Locate the cell with the specified text and output its (X, Y) center coordinate. 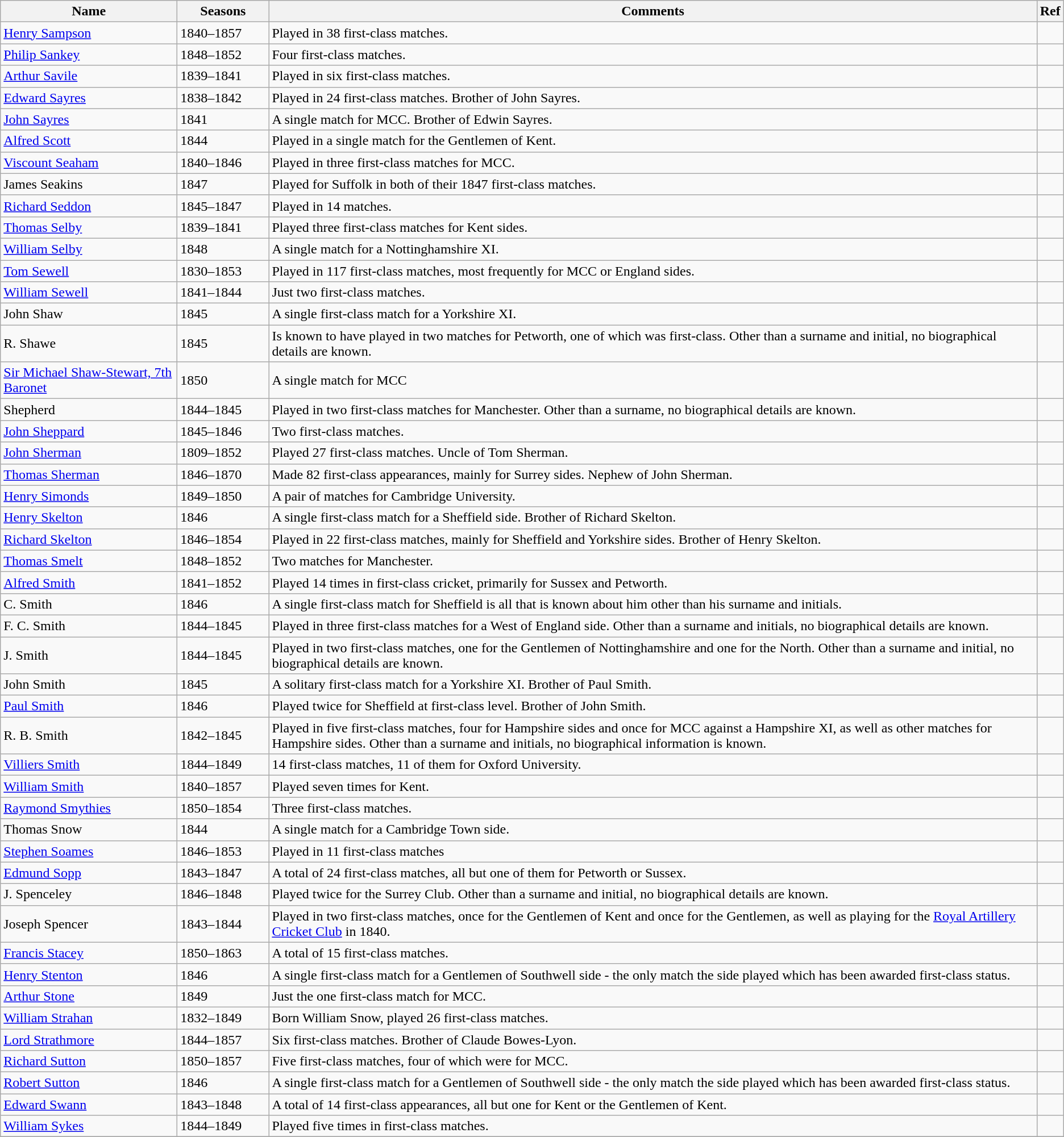
Viscount Seaham (89, 163)
A single match for MCC. Brother of Edwin Sayres. (652, 119)
A single match for a Cambridge Town side. (652, 830)
Played for Suffolk in both of their 1847 first-class matches. (652, 184)
John Smith (89, 685)
1843–1848 (223, 1105)
1850 (223, 381)
A single first-class match for Sheffield is all that is known about him other than his surname and initials. (652, 604)
1850–1863 (223, 953)
Edward Swann (89, 1105)
Played in two first-class matches for Manchester. Other than a surname, no biographical details are known. (652, 410)
A solitary first-class match for a Yorkshire XI. Brother of Paul Smith. (652, 685)
Played in 38 first-class matches. (652, 33)
Played seven times for Kent. (652, 786)
Played in 14 matches. (652, 206)
C. Smith (89, 604)
1850–1857 (223, 1061)
Seasons (223, 11)
Thomas Snow (89, 830)
John Sayres (89, 119)
Six first-class matches. Brother of Claude Bowes-Lyon. (652, 1039)
Played in 22 first-class matches, mainly for Sheffield and Yorkshire sides. Brother of Henry Skelton. (652, 539)
William Smith (89, 786)
1845–1847 (223, 206)
Played 27 first-class matches. Uncle of Tom Sherman. (652, 453)
Raymond Smythies (89, 808)
Made 82 first-class appearances, mainly for Surrey sides. Nephew of John Sherman. (652, 474)
John Sheppard (89, 431)
Thomas Smelt (89, 561)
A single first-class match for a Yorkshire XI. (652, 314)
J. Smith (89, 655)
Lord Strathmore (89, 1039)
A total of 14 first-class appearances, all but one for Kent or the Gentlemen of Kent. (652, 1105)
1838–1842 (223, 98)
Alfred Smith (89, 582)
Arthur Savile (89, 76)
Comments (652, 11)
Two first-class matches. (652, 431)
1848 (223, 249)
1841 (223, 119)
1846–1870 (223, 474)
Henry Stenton (89, 974)
Played three first-class matches for Kent sides. (652, 227)
1830–1853 (223, 271)
Edward Sayres (89, 98)
R. Shawe (89, 343)
1840–1846 (223, 163)
Shepherd (89, 410)
Richard Skelton (89, 539)
Played five times in first-class matches. (652, 1126)
Villiers Smith (89, 765)
Ref (1050, 11)
Played in three first-class matches for a West of England side. Other than a surname and initials, no biographical details are known. (652, 626)
R. B. Smith (89, 735)
1847 (223, 184)
Played in a single match for the Gentlemen of Kent. (652, 141)
Played in 24 first-class matches. Brother of John Sayres. (652, 98)
1832–1849 (223, 1018)
Francis Stacey (89, 953)
William Strahan (89, 1018)
1841–1844 (223, 293)
1843–1847 (223, 873)
1842–1845 (223, 735)
A single match for MCC (652, 381)
Stephen Soames (89, 851)
Just the one first-class match for MCC. (652, 996)
14 first-class matches, 11 of them for Oxford University. (652, 765)
William Sykes (89, 1126)
1809–1852 (223, 453)
Philip Sankey (89, 55)
A single first-class match for a Sheffield side. Brother of Richard Skelton. (652, 518)
Five first-class matches, four of which were for MCC. (652, 1061)
A total of 24 first-class matches, all but one of them for Petworth or Sussex. (652, 873)
Born William Snow, played 26 first-class matches. (652, 1018)
Thomas Sherman (89, 474)
James Seakins (89, 184)
Thomas Selby (89, 227)
Played in 11 first-class matches (652, 851)
1845–1846 (223, 431)
William Selby (89, 249)
Alfred Scott (89, 141)
Three first-class matches. (652, 808)
1850–1854 (223, 808)
Two matches for Manchester. (652, 561)
Paul Smith (89, 706)
Joseph Spencer (89, 924)
Tom Sewell (89, 271)
1844–1857 (223, 1039)
A single match for a Nottinghamshire XI. (652, 249)
Henry Skelton (89, 518)
Played in 117 first-class matches, most frequently for MCC or England sides. (652, 271)
John Shaw (89, 314)
William Sewell (89, 293)
Four first-class matches. (652, 55)
1846–1854 (223, 539)
1843–1844 (223, 924)
1841–1852 (223, 582)
1849 (223, 996)
Name (89, 11)
A pair of matches for Cambridge University. (652, 496)
1846–1848 (223, 894)
Played in three first-class matches for MCC. (652, 163)
Played 14 times in first-class cricket, primarily for Sussex and Petworth. (652, 582)
Played twice for the Surrey Club. Other than a surname and initial, no biographical details are known. (652, 894)
1849–1850 (223, 496)
Robert Sutton (89, 1083)
Richard Sutton (89, 1061)
Henry Sampson (89, 33)
Richard Seddon (89, 206)
J. Spenceley (89, 894)
Henry Simonds (89, 496)
F. C. Smith (89, 626)
Played in six first-class matches. (652, 76)
Sir Michael Shaw-Stewart, 7th Baronet (89, 381)
Played twice for Sheffield at first-class level. Brother of John Smith. (652, 706)
1846–1853 (223, 851)
Just two first-class matches. (652, 293)
A total of 15 first-class matches. (652, 953)
Arthur Stone (89, 996)
John Sherman (89, 453)
Edmund Sopp (89, 873)
